From the cell containing the given text, extract its center point as [X, Y] coordinate. 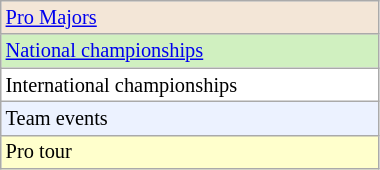
Pro tour [190, 152]
Pro Majors [190, 17]
International championships [190, 85]
National championships [190, 51]
Team events [190, 118]
